Capture the cell that displays the provided text and extract its [X, Y] central coordinate. 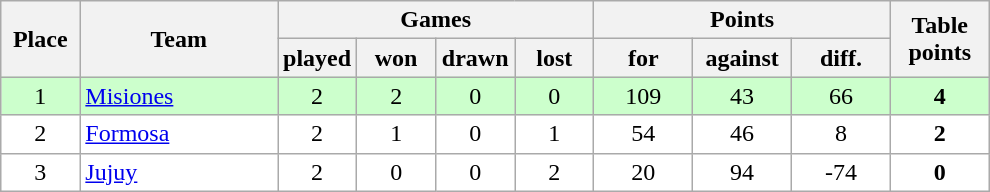
Games [436, 20]
4 [940, 96]
against [742, 58]
diff. [842, 58]
Points [742, 20]
Team [179, 39]
46 [742, 134]
3 [40, 172]
for [644, 58]
94 [742, 172]
20 [644, 172]
54 [644, 134]
66 [842, 96]
43 [742, 96]
played [318, 58]
Tablepoints [940, 39]
Misiones [179, 96]
won [396, 58]
Jujuy [179, 172]
Place [40, 39]
drawn [476, 58]
109 [644, 96]
Formosa [179, 134]
lost [554, 58]
-74 [842, 172]
8 [842, 134]
